Extract the [x, y] coordinate from the center of the cell holding the provided text.  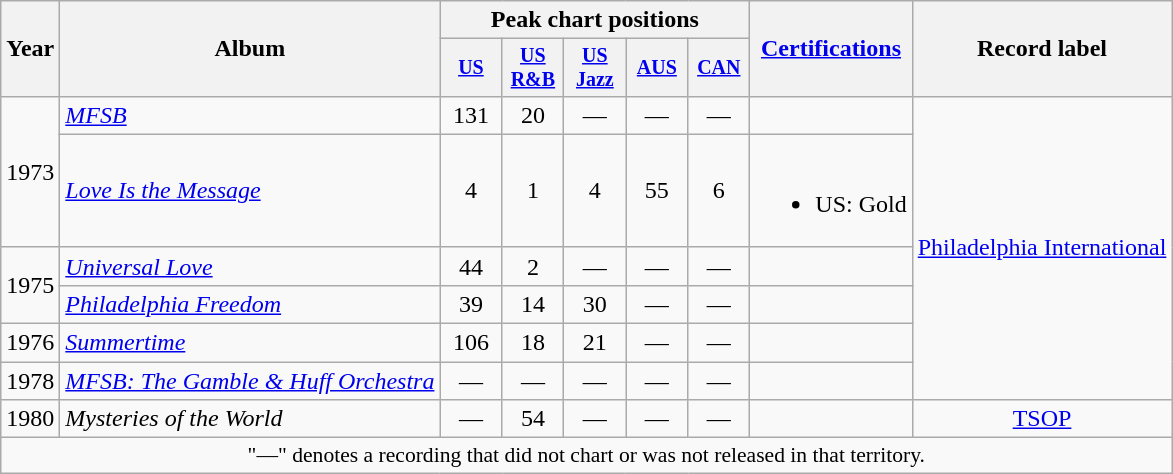
CAN [719, 68]
Peak chart positions [595, 20]
44 [471, 266]
USJazz [595, 68]
106 [471, 343]
TSOP [1042, 419]
Year [30, 49]
54 [533, 419]
55 [657, 190]
Love Is the Message [250, 190]
Album [250, 49]
Certifications [831, 49]
30 [595, 304]
"—" denotes a recording that did not chart or was not released in that territory. [586, 456]
6 [719, 190]
Summertime [250, 343]
US [471, 68]
Philadelphia International [1042, 248]
1973 [30, 172]
20 [533, 115]
1975 [30, 285]
Mysteries of the World [250, 419]
131 [471, 115]
MFSB: The Gamble & Huff Orchestra [250, 381]
1980 [30, 419]
14 [533, 304]
21 [595, 343]
USR&B [533, 68]
1976 [30, 343]
1978 [30, 381]
AUS [657, 68]
Philadelphia Freedom [250, 304]
1 [533, 190]
Universal Love [250, 266]
Record label [1042, 49]
MFSB [250, 115]
39 [471, 304]
2 [533, 266]
US: Gold [831, 190]
18 [533, 343]
